Scan for the cell matching the given text and deliver its [x, y] coordinate at center. 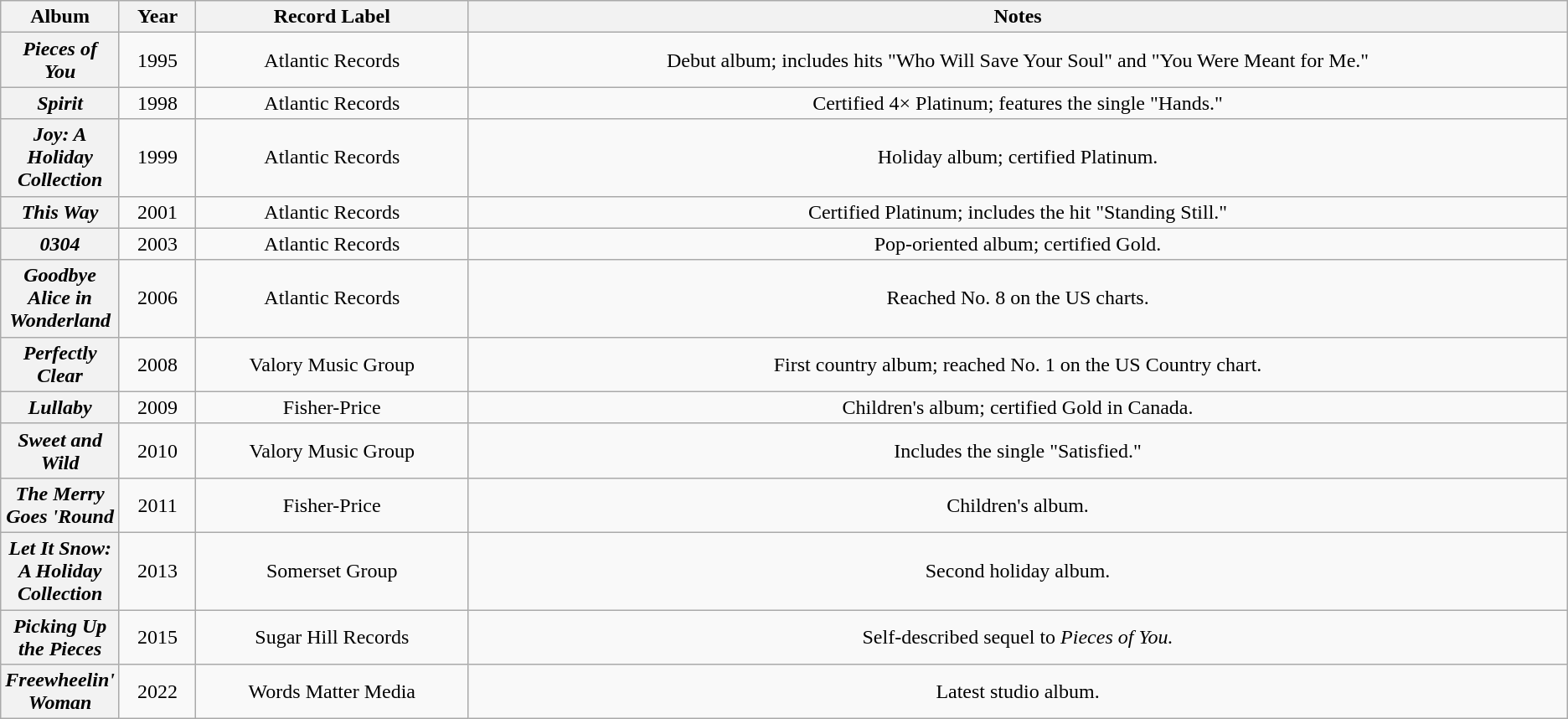
2008 [157, 364]
Goodbye Alice in Wonderland [60, 298]
2006 [157, 298]
2009 [157, 407]
2001 [157, 212]
Pop-oriented album; certified Gold. [1018, 244]
Perfectly Clear [60, 364]
2022 [157, 692]
Somerset Group [332, 571]
Year [157, 17]
1998 [157, 103]
2013 [157, 571]
Sweet and Wild [60, 451]
2015 [157, 637]
Certified Platinum; includes the hit "Standing Still." [1018, 212]
Includes the single "Satisfied." [1018, 451]
Reached No. 8 on the US charts. [1018, 298]
Holiday album; certified Platinum. [1018, 158]
First country album; reached No. 1 on the US Country chart. [1018, 364]
Spirit [60, 103]
0304 [60, 244]
1995 [157, 60]
Words Matter Media [332, 692]
Joy: A Holiday Collection [60, 158]
Latest studio album. [1018, 692]
Lullaby [60, 407]
The Merry Goes 'Round [60, 504]
2003 [157, 244]
Children's album. [1018, 504]
Freewheelin' Woman [60, 692]
Let It Snow: A Holiday Collection [60, 571]
Record Label [332, 17]
Self-described sequel to Pieces of You. [1018, 637]
2010 [157, 451]
Sugar Hill Records [332, 637]
Debut album; includes hits "Who Will Save Your Soul" and "You Were Meant for Me." [1018, 60]
2011 [157, 504]
Pieces of You [60, 60]
Picking Up the Pieces [60, 637]
Album [60, 17]
Notes [1018, 17]
Children's album; certified Gold in Canada. [1018, 407]
1999 [157, 158]
Second holiday album. [1018, 571]
This Way [60, 212]
Certified 4× Platinum; features the single "Hands." [1018, 103]
